Extract the [x, y] coordinate from the center of the cell holding the provided text.  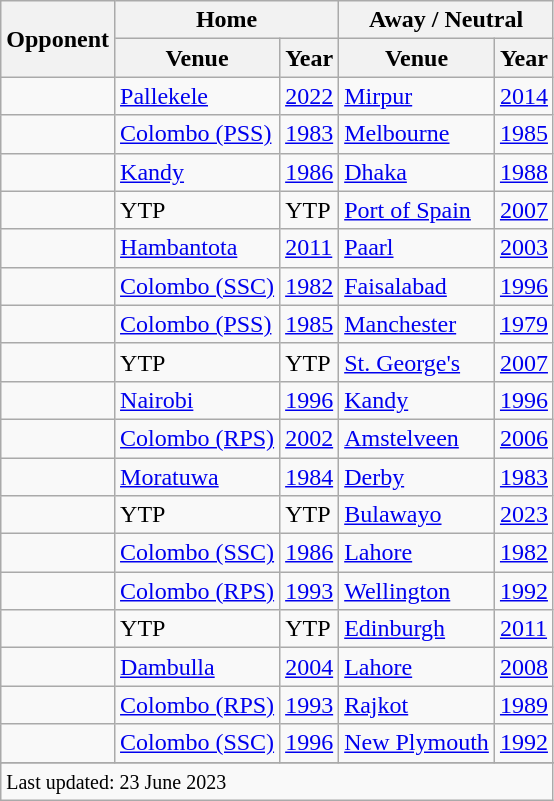
Opponent [58, 39]
2003 [524, 248]
Rajkot [417, 705]
Mirpur [417, 96]
Paarl [417, 248]
Bulawayo [417, 515]
2008 [524, 667]
Melbourne [417, 134]
Pallekele [198, 96]
2006 [524, 438]
Hambantota [198, 248]
2014 [524, 96]
Port of Spain [417, 210]
Faisalabad [417, 286]
2023 [524, 515]
Moratuwa [198, 477]
Away / Neutral [446, 20]
1984 [310, 477]
Dhaka [417, 172]
Nairobi [198, 400]
1989 [524, 705]
Manchester [417, 324]
2004 [310, 667]
St. George's [417, 362]
Wellington [417, 591]
Derby [417, 477]
Dambulla [198, 667]
Amstelveen [417, 438]
1979 [524, 324]
New Plymouth [417, 743]
1988 [524, 172]
Edinburgh [417, 629]
2022 [310, 96]
Last updated: 23 June 2023 [278, 781]
2002 [310, 438]
Home [227, 20]
